Provide the [X, Y] coordinate of the cell's center where the given text is located.  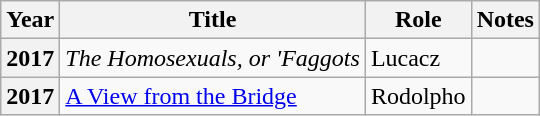
Rodolpho [418, 96]
Role [418, 20]
Year [30, 20]
A View from the Bridge [213, 96]
The Homosexuals, or 'Faggots [213, 58]
Lucacz [418, 58]
Title [213, 20]
Notes [505, 20]
